Determine the [X, Y] coordinate at the center of the cell enclosing the given text.  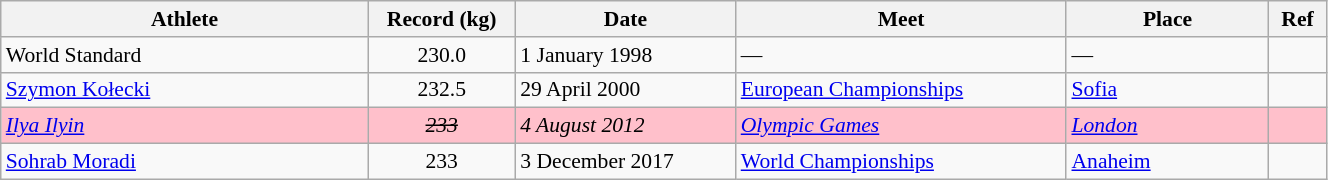
Ref [1298, 19]
230.0 [442, 55]
Meet [902, 19]
World Standard [184, 55]
Date [625, 19]
European Championships [902, 90]
3 December 2017 [625, 162]
Szymon Kołecki [184, 90]
29 April 2000 [625, 90]
Anaheim [1167, 162]
232.5 [442, 90]
World Championships [902, 162]
Athlete [184, 19]
London [1167, 126]
Record (kg) [442, 19]
1 January 1998 [625, 55]
Sofia [1167, 90]
Ilya Ilyin [184, 126]
Place [1167, 19]
Sohrab Moradi [184, 162]
Olympic Games [902, 126]
4 August 2012 [625, 126]
